Identify which cell holds the provided text, then report its (X, Y) central coordinate. 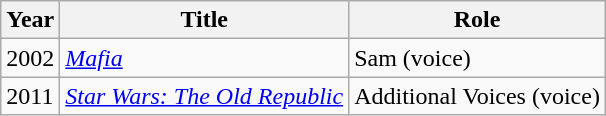
2011 (30, 96)
Additional Voices (voice) (478, 96)
2002 (30, 58)
Role (478, 20)
Sam (voice) (478, 58)
Title (204, 20)
Year (30, 20)
Mafia (204, 58)
Star Wars: The Old Republic (204, 96)
